For the text-containing cell, return its midpoint in (x, y) coordinate format. 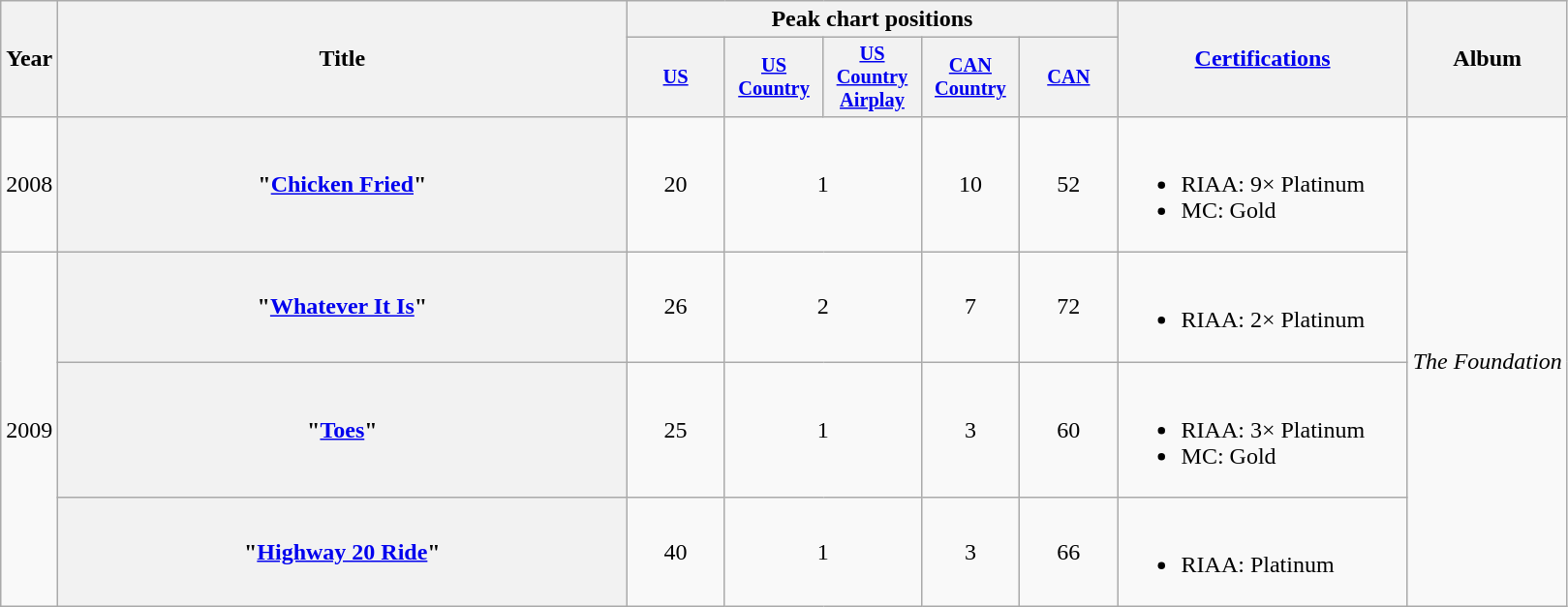
2009 (29, 430)
"Toes" (343, 430)
26 (676, 308)
RIAA: 3× PlatinumMC: Gold (1263, 430)
"Whatever It Is" (343, 308)
Peak chart positions (872, 19)
66 (1069, 552)
RIAA: Platinum (1263, 552)
Title (343, 59)
US (676, 77)
7 (970, 308)
"Highway 20 Ride" (343, 552)
CAN (1069, 77)
The Foundation (1488, 361)
Year (29, 59)
US Country Airplay (872, 77)
20 (676, 184)
25 (676, 430)
RIAA: 2× Platinum (1263, 308)
Certifications (1263, 59)
US Country (773, 77)
CAN Country (970, 77)
Album (1488, 59)
60 (1069, 430)
10 (970, 184)
40 (676, 552)
72 (1069, 308)
"Chicken Fried" (343, 184)
2008 (29, 184)
2 (823, 308)
RIAA: 9× PlatinumMC: Gold (1263, 184)
52 (1069, 184)
